Pinpoint the cell where the given text exists, returning its (X, Y) midpoint coordinate. 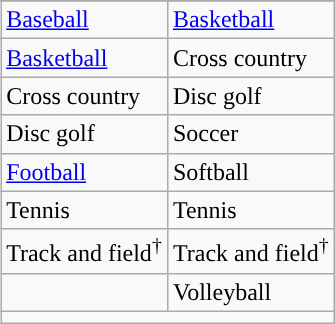
Softball (250, 172)
Volleyball (250, 293)
Soccer (250, 134)
Baseball (84, 20)
Football (84, 172)
